Determine the [x, y] coordinate at the center of the cell enclosing the given text.  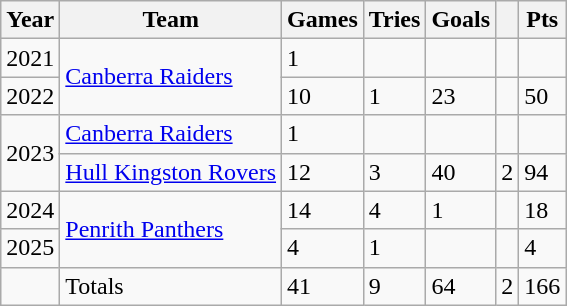
2021 [30, 58]
Hull Kingston Rovers [171, 172]
18 [542, 210]
12 [323, 172]
9 [394, 286]
Goals [461, 20]
40 [461, 172]
10 [323, 96]
23 [461, 96]
166 [542, 286]
2025 [30, 248]
Pts [542, 20]
Team [171, 20]
50 [542, 96]
64 [461, 286]
2023 [30, 153]
Totals [171, 286]
Games [323, 20]
2024 [30, 210]
14 [323, 210]
2022 [30, 96]
41 [323, 286]
Penrith Panthers [171, 229]
Tries [394, 20]
94 [542, 172]
Year [30, 20]
3 [394, 172]
